Output the (X, Y) coordinate of the center of the cell containing the given text.  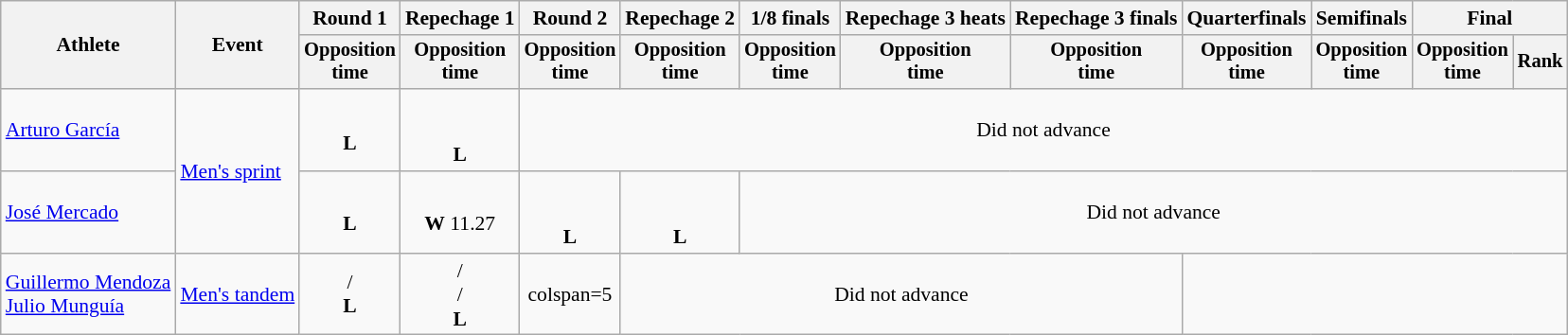
Rank (1541, 62)
Round 2 (570, 18)
Semifinals (1362, 18)
Quarterfinals (1247, 18)
Repechage 1 (460, 18)
Final (1489, 18)
Men's sprint (237, 170)
Athlete (89, 45)
Repechage 3 heats (926, 18)
José Mercado (89, 212)
Event (237, 45)
Arturo García (89, 131)
W 11.27 (460, 212)
Repechage 3 finals (1096, 18)
Round 1 (350, 18)
Repechage 2 (680, 18)
1/8 finals (790, 18)
